From the cell containing the given text, extract its center point as (x, y) coordinate. 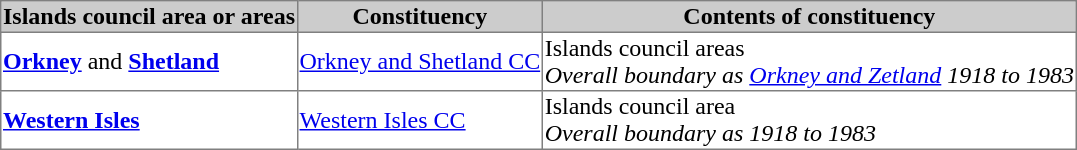
Orkney and Shetland CC (420, 61)
Constituency (420, 17)
Islands council areas Overall boundary as Orkney and Zetland 1918 to 1983 (809, 61)
Western Isles CC (420, 120)
Western Isles (150, 120)
Orkney and Shetland (150, 61)
Islands council area Overall boundary as 1918 to 1983 (809, 120)
Contents of constituency (809, 17)
Islands council area or areas (150, 17)
